For the text-containing cell, return its midpoint in [X, Y] coordinate format. 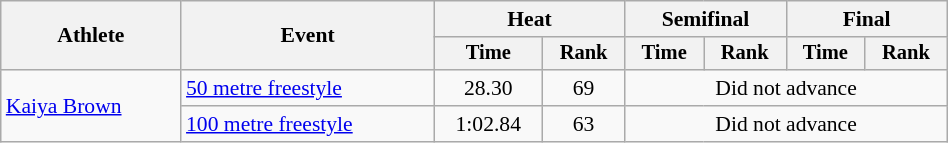
Athlete [91, 36]
Semifinal [706, 19]
Event [308, 36]
1:02.84 [488, 124]
100 metre freestyle [308, 124]
Final [866, 19]
28.30 [488, 88]
63 [583, 124]
Kaiya Brown [91, 106]
Heat [530, 19]
69 [583, 88]
50 metre freestyle [308, 88]
